Search for the cell housing the specified text and yield its [x, y] center coordinate. 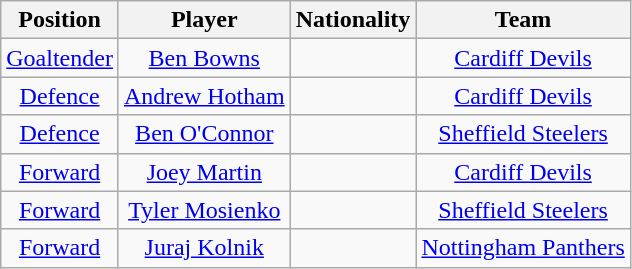
Ben Bowns [204, 58]
Juraj Kolnik [204, 248]
Nottingham Panthers [523, 248]
Nationality [353, 20]
Andrew Hotham [204, 96]
Joey Martin [204, 172]
Position [60, 20]
Tyler Mosienko [204, 210]
Ben O'Connor [204, 134]
Player [204, 20]
Team [523, 20]
Goaltender [60, 58]
